Locate the cell with the specified text and output its [X, Y] center coordinate. 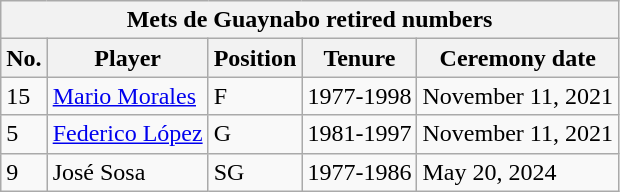
Mets de Guaynabo retired numbers [310, 20]
F [255, 96]
1977-1998 [360, 96]
No. [24, 58]
G [255, 134]
Position [255, 58]
Federico López [128, 134]
15 [24, 96]
1981-1997 [360, 134]
Ceremony date [518, 58]
5 [24, 134]
May 20, 2024 [518, 172]
Mario Morales [128, 96]
José Sosa [128, 172]
Player [128, 58]
Tenure [360, 58]
1977-1986 [360, 172]
9 [24, 172]
SG [255, 172]
